Provide the (x, y) coordinate of the cell's center where the given text is located.  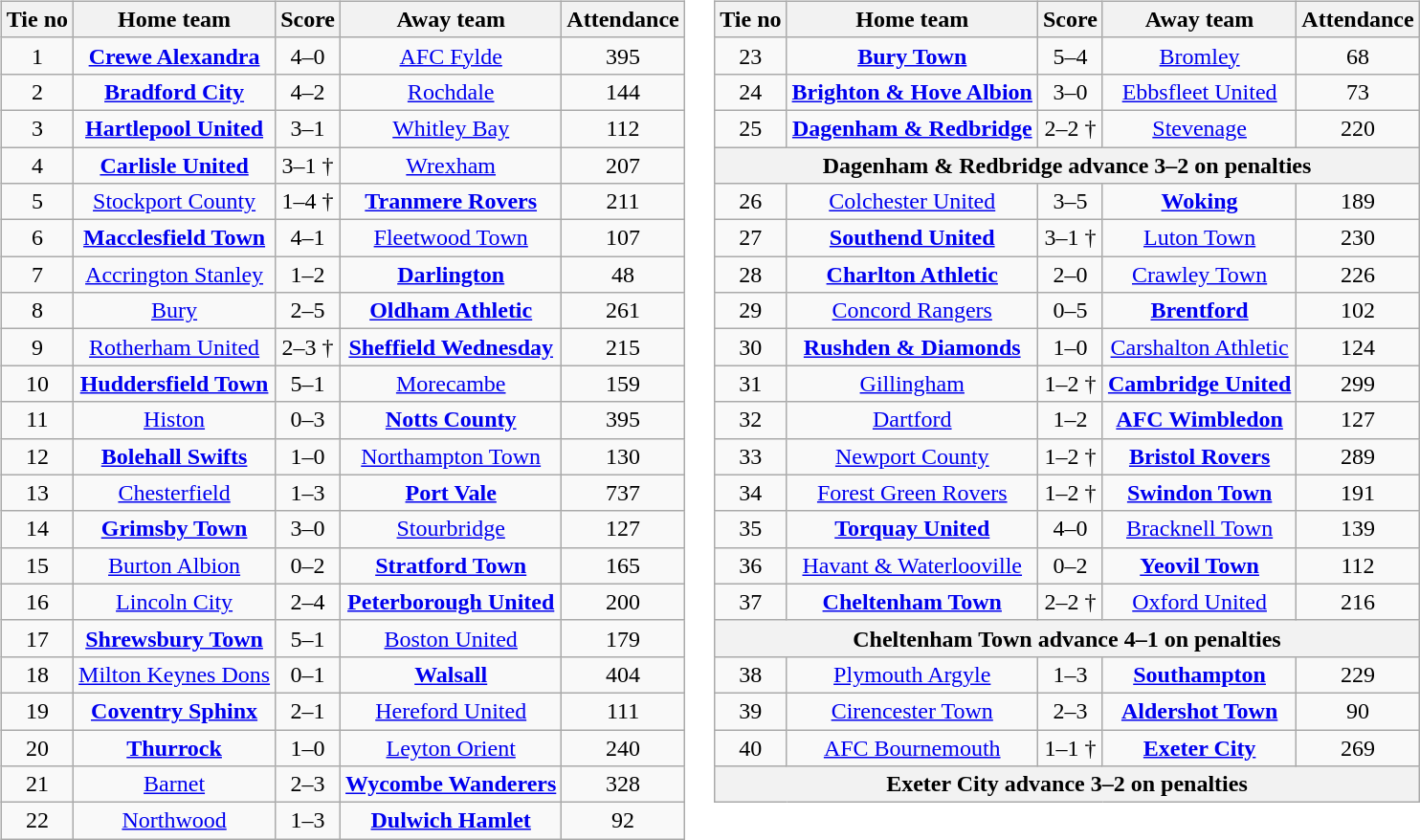
Macclesfield Town (174, 238)
220 (1358, 128)
32 (750, 420)
102 (1358, 311)
230 (1358, 238)
289 (1358, 456)
28 (750, 275)
9 (36, 347)
Ebbsfleet United (1199, 92)
Boston United (452, 638)
17 (36, 638)
7 (36, 275)
Hereford United (452, 711)
Bracknell Town (1199, 529)
Newport County (912, 456)
328 (623, 785)
215 (623, 347)
Havant & Waterlooville (912, 565)
124 (1358, 347)
Histon (174, 420)
Hartlepool United (174, 128)
Charlton Athletic (912, 275)
Carshalton Athletic (1199, 347)
200 (623, 602)
Dartford (912, 420)
Exeter City (1199, 747)
Bolehall Swifts (174, 456)
240 (623, 747)
Gillingham (912, 384)
Northwood (174, 821)
Cheltenham Town (912, 602)
33 (750, 456)
2 (36, 92)
Wrexham (452, 166)
Port Vale (452, 493)
130 (623, 456)
11 (36, 420)
37 (750, 602)
1 (36, 55)
Southampton (1199, 674)
39 (750, 711)
Torquay United (912, 529)
737 (623, 493)
Bradford City (174, 92)
0–1 (308, 674)
29 (750, 311)
15 (36, 565)
Huddersfield Town (174, 384)
19 (36, 711)
Barnet (174, 785)
Grimsby Town (174, 529)
Northampton Town (452, 456)
Leyton Orient (452, 747)
18 (36, 674)
111 (623, 711)
Concord Rangers (912, 311)
139 (1358, 529)
Brentford (1199, 311)
AFC Bournemouth (912, 747)
Bristol Rovers (1199, 456)
261 (623, 311)
Stratford Town (452, 565)
AFC Fylde (452, 55)
226 (1358, 275)
191 (1358, 493)
Yeovil Town (1199, 565)
Shrewsbury Town (174, 638)
48 (623, 275)
Sheffield Wednesday (452, 347)
Brighton & Hove Albion (912, 92)
2–3 † (308, 347)
Morecambe (452, 384)
404 (623, 674)
Peterborough United (452, 602)
22 (36, 821)
26 (750, 202)
2–0 (1070, 275)
Southend United (912, 238)
12 (36, 456)
269 (1358, 747)
35 (750, 529)
Plymouth Argyle (912, 674)
Thurrock (174, 747)
27 (750, 238)
229 (1358, 674)
Milton Keynes Dons (174, 674)
1–1 † (1070, 747)
2–4 (308, 602)
21 (36, 785)
Wycombe Wanderers (452, 785)
Carlisle United (174, 166)
2–1 (308, 711)
Fleetwood Town (452, 238)
Aldershot Town (1199, 711)
AFC Wimbledon (1199, 420)
Bury (174, 311)
4–1 (308, 238)
3–5 (1070, 202)
Stourbridge (452, 529)
3–1 (308, 128)
20 (36, 747)
Notts County (452, 420)
73 (1358, 92)
Rochdale (452, 92)
211 (623, 202)
Bromley (1199, 55)
159 (623, 384)
0–5 (1070, 311)
Colchester United (912, 202)
Rotherham United (174, 347)
6 (36, 238)
Forest Green Rovers (912, 493)
Accrington Stanley (174, 275)
Woking (1199, 202)
34 (750, 493)
165 (623, 565)
Stockport County (174, 202)
23 (750, 55)
3 (36, 128)
92 (623, 821)
5 (36, 202)
189 (1358, 202)
Lincoln City (174, 602)
299 (1358, 384)
144 (623, 92)
Dagenham & Redbridge advance 3–2 on penalties (1067, 166)
Chesterfield (174, 493)
Luton Town (1199, 238)
10 (36, 384)
Cambridge United (1199, 384)
Burton Albion (174, 565)
Walsall (452, 674)
38 (750, 674)
Dulwich Hamlet (452, 821)
31 (750, 384)
Oldham Athletic (452, 311)
90 (1358, 711)
Exeter City advance 3–2 on penalties (1067, 785)
Cheltenham Town advance 4–1 on penalties (1067, 638)
Darlington (452, 275)
5–4 (1070, 55)
68 (1358, 55)
107 (623, 238)
16 (36, 602)
Whitley Bay (452, 128)
1–4 † (308, 202)
14 (36, 529)
Cirencester Town (912, 711)
30 (750, 347)
Swindon Town (1199, 493)
Dagenham & Redbridge (912, 128)
0–3 (308, 420)
Crawley Town (1199, 275)
4–2 (308, 92)
4 (36, 166)
Stevenage (1199, 128)
Tranmere Rovers (452, 202)
Bury Town (912, 55)
2–5 (308, 311)
24 (750, 92)
36 (750, 565)
Rushden & Diamonds (912, 347)
216 (1358, 602)
Coventry Sphinx (174, 711)
Oxford United (1199, 602)
179 (623, 638)
Crewe Alexandra (174, 55)
13 (36, 493)
25 (750, 128)
8 (36, 311)
40 (750, 747)
207 (623, 166)
